Extract the [X, Y] coordinate from the center of the cell holding the provided text.  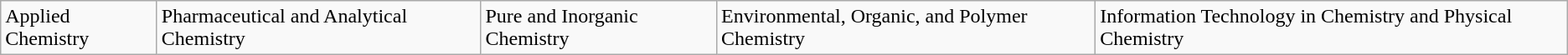
Pharmaceutical and Analytical Chemistry [318, 28]
Information Technology in Chemistry and Physical Chemistry [1332, 28]
Environmental, Organic, and Polymer Chemistry [906, 28]
Applied Chemistry [79, 28]
Pure and Inorganic Chemistry [599, 28]
